From the cell containing the given text, extract its center point as [x, y] coordinate. 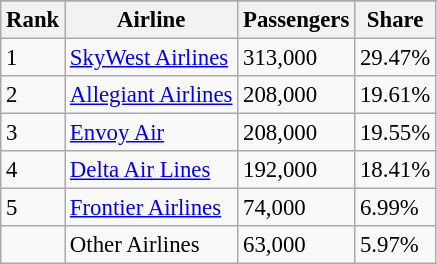
Other Airlines [152, 245]
3 [33, 133]
Frontier Airlines [152, 208]
74,000 [296, 208]
18.41% [396, 170]
Delta Air Lines [152, 170]
1 [33, 58]
5 [33, 208]
192,000 [296, 170]
6.99% [396, 208]
Envoy Air [152, 133]
19.55% [396, 133]
5.97% [396, 245]
29.47% [396, 58]
Share [396, 20]
Passengers [296, 20]
4 [33, 170]
Rank [33, 20]
Allegiant Airlines [152, 95]
Airline [152, 20]
19.61% [396, 95]
313,000 [296, 58]
2 [33, 95]
63,000 [296, 245]
SkyWest Airlines [152, 58]
